Search for the cell housing the specified text and yield its [X, Y] center coordinate. 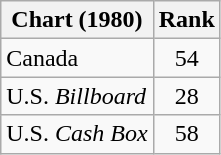
U.S. Cash Box [77, 134]
Chart (1980) [77, 20]
Rank [186, 20]
58 [186, 134]
U.S. Billboard [77, 96]
54 [186, 58]
Canada [77, 58]
28 [186, 96]
